For the text-containing cell, return its midpoint in (x, y) coordinate format. 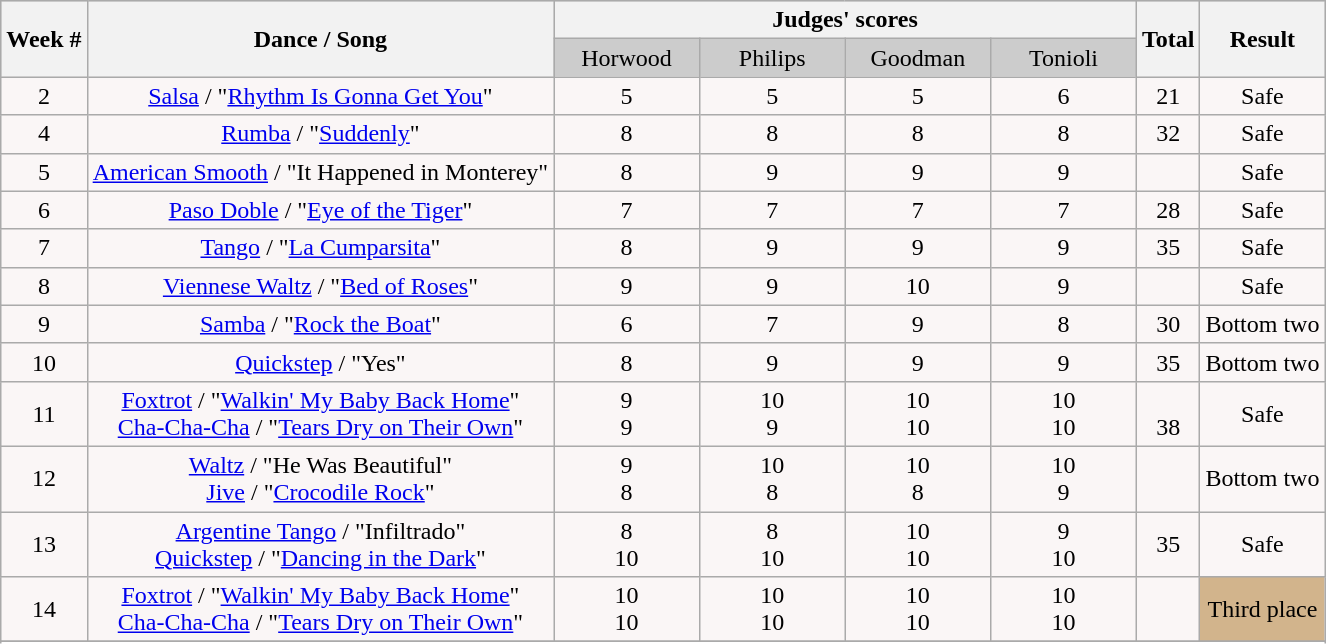
Tango / "La Cumparsita" (320, 248)
Goodman (918, 58)
Week # (44, 39)
910 (1064, 544)
Tonioli (1064, 58)
Waltz / "He Was Beautiful"Jive / "Crocodile Rock" (320, 478)
12 (44, 478)
30 (1168, 324)
21 (1168, 96)
Paso Doble / "Eye of the Tiger" (320, 210)
Philips (772, 58)
11 (44, 414)
Argentine Tango / "Infiltrado"Quickstep / "Dancing in the Dark" (320, 544)
2 (44, 96)
99 (627, 414)
Viennese Waltz / "Bed of Roses" (320, 286)
38 (1168, 414)
Samba / "Rock the Boat" (320, 324)
Result (1262, 39)
98 (627, 478)
Third place (1262, 610)
4 (44, 134)
Quickstep / "Yes" (320, 362)
32 (1168, 134)
28 (1168, 210)
13 (44, 544)
Total (1168, 39)
Salsa / "Rhythm Is Gonna Get You" (320, 96)
Horwood (627, 58)
Judges' scores (846, 20)
Rumba / "Suddenly" (320, 134)
14 (44, 610)
American Smooth / "It Happened in Monterey" (320, 172)
Dance / Song (320, 39)
